Output the [X, Y] coordinate of the center of the cell containing the given text.  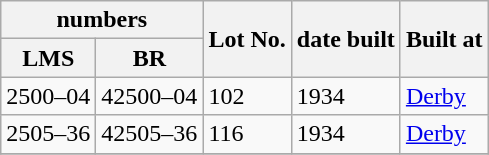
date built [346, 39]
Lot No. [247, 39]
116 [247, 134]
2505–36 [48, 134]
Built at [444, 39]
LMS [48, 58]
BR [150, 58]
numbers [102, 20]
42505–36 [150, 134]
102 [247, 96]
42500–04 [150, 96]
2500–04 [48, 96]
